Determine the (x, y) coordinate at the center of the cell enclosing the given text.  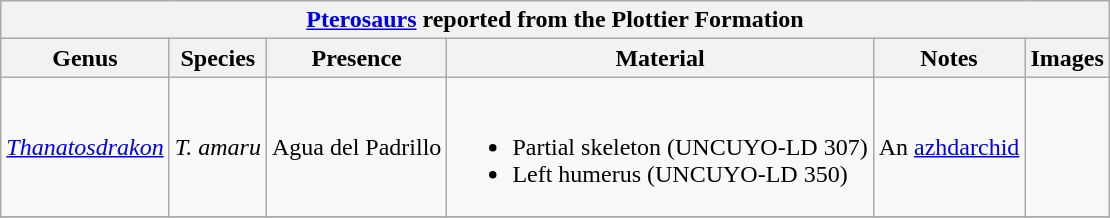
Thanatosdrakon (85, 147)
Agua del Padrillo (356, 147)
Species (218, 58)
Pterosaurs reported from the Plottier Formation (556, 20)
An azhdarchid (949, 147)
Partial skeleton (UNCUYO-LD 307)Left humerus (UNCUYO-LD 350) (660, 147)
Notes (949, 58)
Presence (356, 58)
Genus (85, 58)
Images (1067, 58)
T. amaru (218, 147)
Material (660, 58)
